From the cell containing the given text, extract its center point as [X, Y] coordinate. 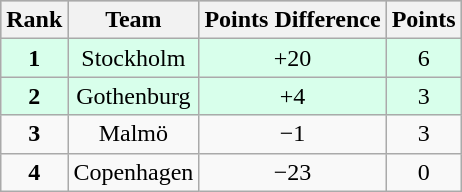
Copenhagen [134, 172]
Points [424, 20]
Rank [34, 20]
0 [424, 172]
Malmö [134, 134]
−23 [292, 172]
+20 [292, 58]
4 [34, 172]
Gothenburg [134, 96]
Team [134, 20]
1 [34, 58]
Stockholm [134, 58]
6 [424, 58]
2 [34, 96]
−1 [292, 134]
+4 [292, 96]
Points Difference [292, 20]
